Provide the [X, Y] coordinate of the cell's center where the given text is located.  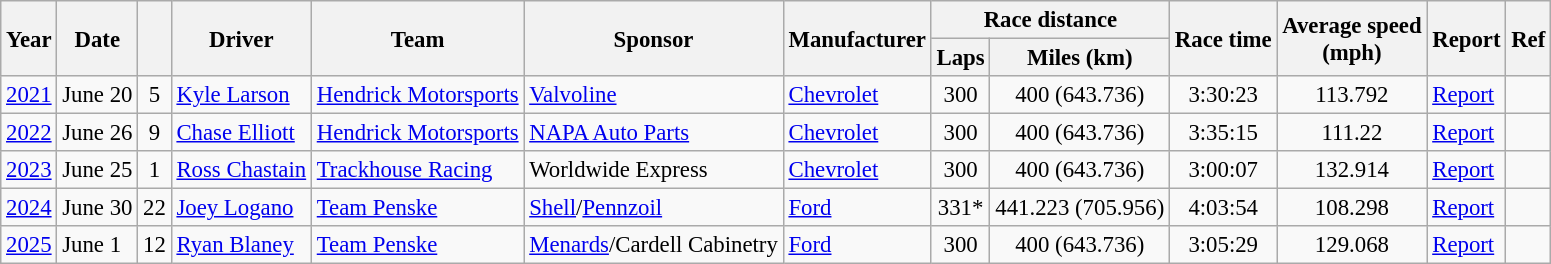
2024 [29, 208]
Worldwide Express [654, 170]
Kyle Larson [241, 95]
Ryan Blaney [241, 245]
Menards/Cardell Cabinetry [654, 245]
3:05:29 [1224, 245]
Race distance [1050, 20]
129.068 [1352, 245]
113.792 [1352, 95]
22 [154, 208]
Average speed(mph) [1352, 38]
Date [98, 38]
Laps [960, 58]
June 26 [98, 133]
132.914 [1352, 170]
Trackhouse Racing [417, 170]
Ross Chastain [241, 170]
Joey Logano [241, 208]
5 [154, 95]
NAPA Auto Parts [654, 133]
1 [154, 170]
Year [29, 38]
Driver [241, 38]
Sponsor [654, 38]
Team [417, 38]
Valvoline [654, 95]
June 20 [98, 95]
4:03:54 [1224, 208]
2021 [29, 95]
2025 [29, 245]
12 [154, 245]
Ref [1528, 38]
3:35:15 [1224, 133]
Manufacturer [857, 38]
2023 [29, 170]
3:30:23 [1224, 95]
June 1 [98, 245]
108.298 [1352, 208]
331* [960, 208]
441.223 (705.956) [1080, 208]
Chase Elliott [241, 133]
111.22 [1352, 133]
Race time [1224, 38]
June 25 [98, 170]
Shell/Pennzoil [654, 208]
9 [154, 133]
3:00:07 [1224, 170]
June 30 [98, 208]
Miles (km) [1080, 58]
2022 [29, 133]
